Return the [X, Y] coordinate for the center point of the cell that contains the specified text.  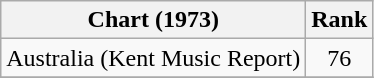
76 [340, 58]
Australia (Kent Music Report) [154, 58]
Chart (1973) [154, 20]
Rank [340, 20]
